Find where the given text appears and provide that cell's center as [X, Y] coordinate. 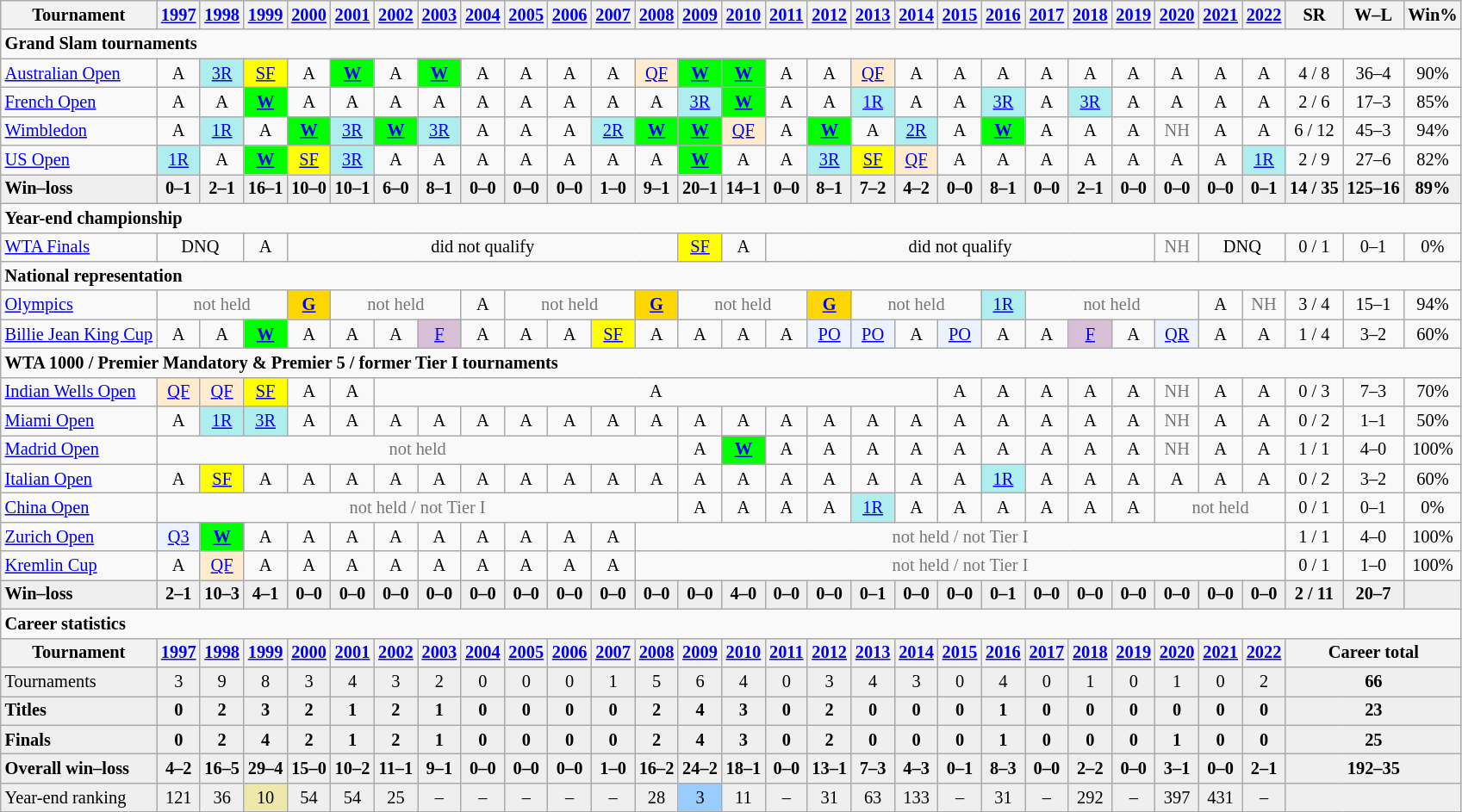
6 [700, 681]
292 [1090, 797]
Year-end ranking [79, 797]
4 / 8 [1314, 73]
63 [873, 797]
15–1 [1373, 305]
10 [265, 797]
Year-end championship [731, 218]
10–1 [352, 189]
2 / 9 [1314, 160]
28 [656, 797]
Italian Open [79, 479]
Kremlin Cup [79, 566]
10–3 [221, 594]
125–16 [1373, 189]
SR [1314, 15]
2 / 11 [1314, 594]
85% [1432, 102]
French Open [79, 102]
Australian Open [79, 73]
36 [221, 797]
14–1 [743, 189]
Overall win–loss [79, 768]
US Open [79, 160]
20–1 [700, 189]
20–7 [1373, 594]
23 [1373, 710]
2 / 6 [1314, 102]
29–4 [265, 768]
Madrid Open [79, 449]
Tournaments [79, 681]
3 / 4 [1314, 305]
16–2 [656, 768]
14 / 35 [1314, 189]
89% [1432, 189]
4–3 [916, 768]
Q3 [178, 536]
13–1 [829, 768]
133 [916, 797]
121 [178, 797]
Grand Slam tournaments [731, 44]
10–0 [308, 189]
11 [743, 797]
18–1 [743, 768]
10–2 [352, 768]
16–5 [221, 768]
16–1 [265, 189]
Titles [79, 710]
1 / 4 [1314, 334]
27–6 [1373, 160]
24–2 [700, 768]
Career statistics [731, 623]
45–3 [1373, 131]
1–1 [1373, 421]
9 [221, 681]
6–0 [395, 189]
3–1 [1177, 768]
Miami Open [79, 421]
66 [1373, 681]
6 / 12 [1314, 131]
National representation [731, 276]
Zurich Open [79, 536]
8 [265, 681]
China Open [79, 507]
7–2 [873, 189]
5 [656, 681]
11–1 [395, 768]
397 [1177, 797]
WTA Finals [79, 247]
Wimbledon [79, 131]
QR [1177, 334]
192–35 [1373, 768]
36–4 [1373, 73]
Finals [79, 740]
Career total [1373, 653]
70% [1432, 392]
15–0 [308, 768]
2–2 [1090, 768]
8–3 [1003, 768]
W–L [1373, 15]
17–3 [1373, 102]
Indian Wells Open [79, 392]
90% [1432, 73]
82% [1432, 160]
Olympics [79, 305]
Win% [1432, 15]
0 / 3 [1314, 392]
431 [1220, 797]
4–1 [265, 594]
50% [1432, 421]
Billie Jean King Cup [79, 334]
WTA 1000 / Premier Mandatory & Premier 5 / former Tier I tournaments [731, 363]
